Pinpoint the cell where the given text exists, returning its (x, y) midpoint coordinate. 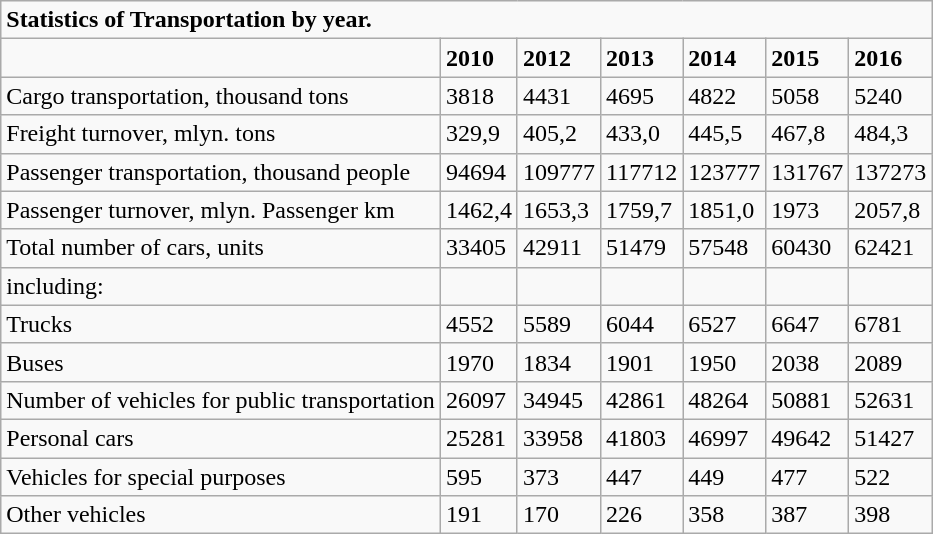
Passenger turnover, mlyn. Passenger km (221, 210)
94694 (478, 172)
6044 (641, 324)
60430 (808, 248)
2038 (808, 362)
449 (724, 477)
33405 (478, 248)
Total number of cars, units (221, 248)
Trucks (221, 324)
Passenger transportation, thousand people (221, 172)
2013 (641, 58)
4695 (641, 96)
5589 (558, 324)
2014 (724, 58)
109777 (558, 172)
1901 (641, 362)
387 (808, 515)
137273 (890, 172)
42861 (641, 400)
4552 (478, 324)
405,2 (558, 134)
Freight turnover, mlyn. tons (221, 134)
including: (221, 286)
2057,8 (890, 210)
2015 (808, 58)
48264 (724, 400)
Vehicles for special purposes (221, 477)
447 (641, 477)
2012 (558, 58)
1973 (808, 210)
1462,4 (478, 210)
25281 (478, 438)
131767 (808, 172)
41803 (641, 438)
Number of vehicles for public transportation (221, 400)
484,3 (890, 134)
477 (808, 477)
2016 (890, 58)
123777 (724, 172)
595 (478, 477)
1851,0 (724, 210)
5058 (808, 96)
445,5 (724, 134)
26097 (478, 400)
50881 (808, 400)
329,9 (478, 134)
117712 (641, 172)
467,8 (808, 134)
Personal cars (221, 438)
2010 (478, 58)
Statistics of Transportation by year. (466, 20)
2089 (890, 362)
51427 (890, 438)
4822 (724, 96)
6647 (808, 324)
57548 (724, 248)
522 (890, 477)
Other vehicles (221, 515)
42911 (558, 248)
Cargo transportation, thousand tons (221, 96)
1834 (558, 362)
1950 (724, 362)
358 (724, 515)
3818 (478, 96)
1759,7 (641, 210)
4431 (558, 96)
373 (558, 477)
170 (558, 515)
51479 (641, 248)
6527 (724, 324)
433,0 (641, 134)
Buses (221, 362)
5240 (890, 96)
191 (478, 515)
34945 (558, 400)
1653,3 (558, 210)
398 (890, 515)
49642 (808, 438)
33958 (558, 438)
62421 (890, 248)
52631 (890, 400)
46997 (724, 438)
6781 (890, 324)
1970 (478, 362)
226 (641, 515)
